From the cell containing the given text, extract its center point as (x, y) coordinate. 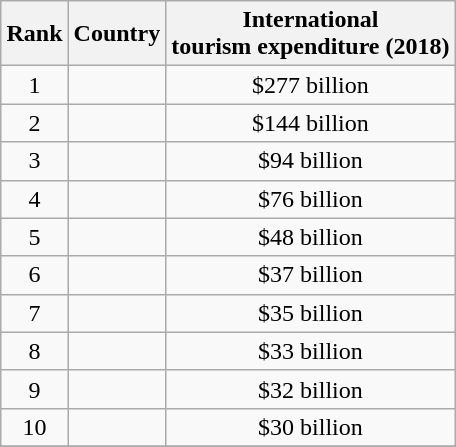
7 (34, 313)
Internationaltourism expenditure (2018) (310, 34)
9 (34, 389)
$33 billion (310, 351)
$76 billion (310, 199)
Country (117, 34)
$32 billion (310, 389)
$94 billion (310, 161)
Rank (34, 34)
3 (34, 161)
$30 billion (310, 427)
2 (34, 123)
6 (34, 275)
10 (34, 427)
$277 billion (310, 85)
$144 billion (310, 123)
1 (34, 85)
$35 billion (310, 313)
$37 billion (310, 275)
$48 billion (310, 237)
8 (34, 351)
4 (34, 199)
5 (34, 237)
